For the text-containing cell, return its midpoint in (x, y) coordinate format. 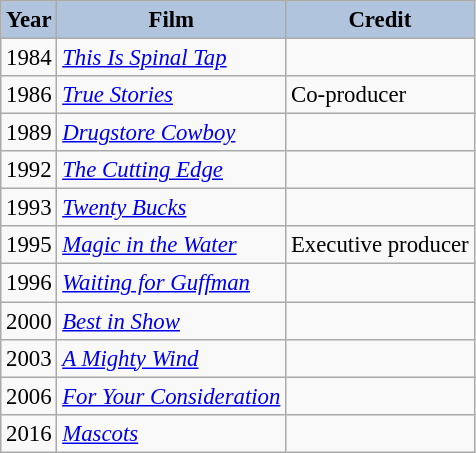
A Mighty Wind (172, 358)
For Your Consideration (172, 396)
1995 (29, 245)
Credit (380, 20)
The Cutting Edge (172, 170)
2000 (29, 321)
Waiting for Guffman (172, 283)
Drugstore Cowboy (172, 133)
1986 (29, 95)
2016 (29, 433)
This Is Spinal Tap (172, 58)
1992 (29, 170)
2006 (29, 396)
Film (172, 20)
1989 (29, 133)
2003 (29, 358)
Executive producer (380, 245)
Twenty Bucks (172, 208)
Mascots (172, 433)
1993 (29, 208)
1996 (29, 283)
Magic in the Water (172, 245)
1984 (29, 58)
Year (29, 20)
Co-producer (380, 95)
Best in Show (172, 321)
True Stories (172, 95)
